Determine the (x, y) coordinate at the center of the cell enclosing the given text.  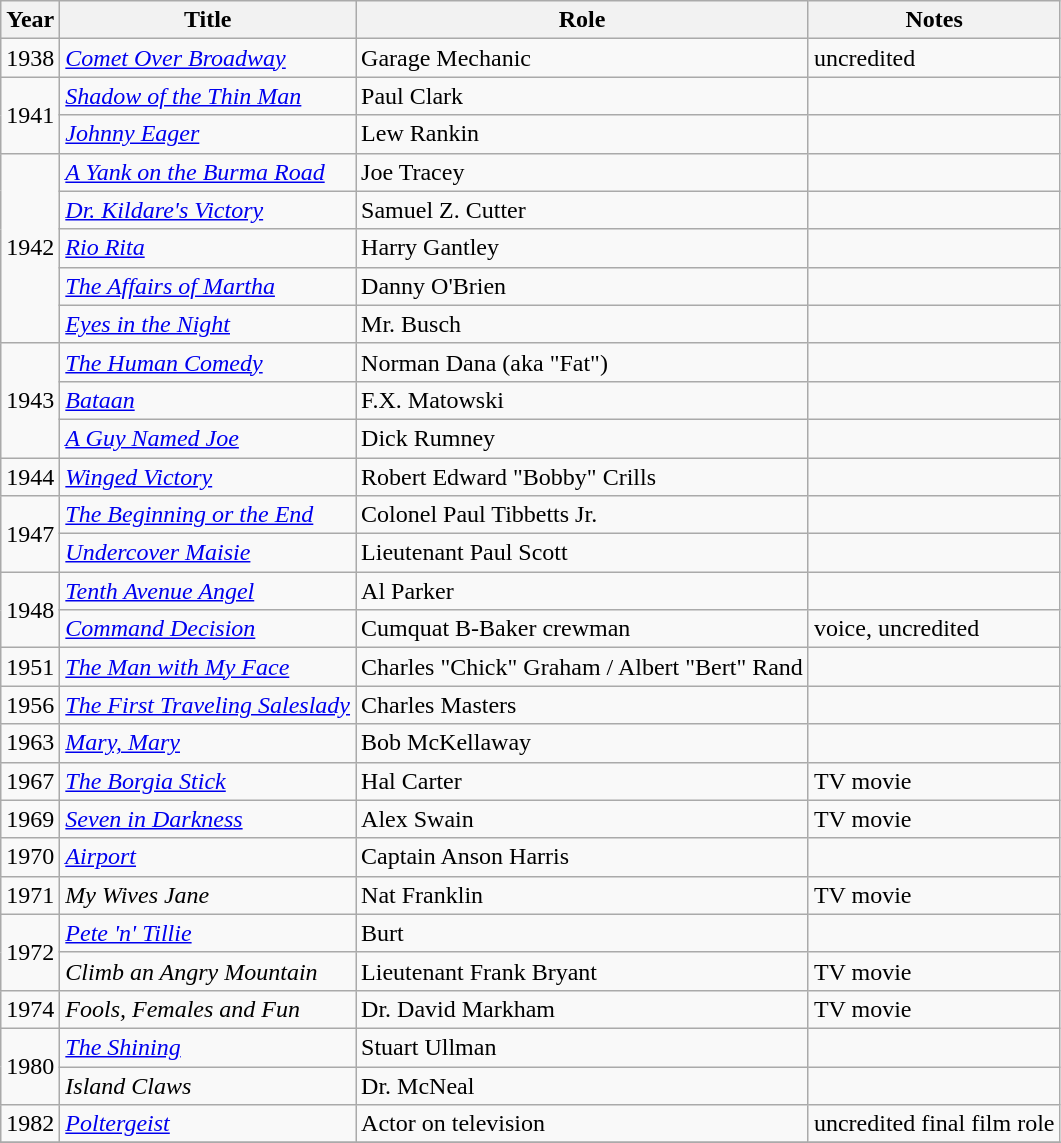
Joe Tracey (582, 172)
My Wives Jane (208, 895)
Mr. Busch (582, 324)
1971 (30, 895)
1951 (30, 667)
A Guy Named Joe (208, 438)
The Affairs of Martha (208, 286)
1970 (30, 857)
Cumquat B-Baker crewman (582, 629)
Stuart Ullman (582, 1047)
1980 (30, 1066)
Shadow of the Thin Man (208, 96)
Dr. David Markham (582, 1009)
Garage Mechanic (582, 58)
Eyes in the Night (208, 324)
Dr. McNeal (582, 1085)
Norman Dana (aka "Fat") (582, 362)
Colonel Paul Tibbetts Jr. (582, 515)
1982 (30, 1124)
A Yank on the Burma Road (208, 172)
1974 (30, 1009)
Al Parker (582, 591)
Actor on television (582, 1124)
Captain Anson Harris (582, 857)
1947 (30, 534)
Poltergeist (208, 1124)
Robert Edward "Bobby" Crills (582, 477)
Rio Rita (208, 248)
Winged Victory (208, 477)
Danny O'Brien (582, 286)
Johnny Eager (208, 134)
Tenth Avenue Angel (208, 591)
uncredited final film role (934, 1124)
1969 (30, 819)
voice, uncredited (934, 629)
Dick Rumney (582, 438)
Seven in Darkness (208, 819)
Dr. Kildare's Victory (208, 210)
Airport (208, 857)
Lieutenant Paul Scott (582, 553)
F.X. Matowski (582, 400)
The Human Comedy (208, 362)
Nat Franklin (582, 895)
Mary, Mary (208, 743)
Harry Gantley (582, 248)
1956 (30, 705)
Fools, Females and Fun (208, 1009)
1963 (30, 743)
Notes (934, 20)
Pete 'n' Tillie (208, 933)
Year (30, 20)
The Shining (208, 1047)
Samuel Z. Cutter (582, 210)
Command Decision (208, 629)
The Man with My Face (208, 667)
1967 (30, 781)
Bataan (208, 400)
Charles Masters (582, 705)
Paul Clark (582, 96)
1938 (30, 58)
Island Claws (208, 1085)
Lew Rankin (582, 134)
The First Traveling Saleslady (208, 705)
1948 (30, 610)
Comet Over Broadway (208, 58)
Role (582, 20)
1942 (30, 248)
1943 (30, 400)
Title (208, 20)
1972 (30, 952)
Alex Swain (582, 819)
Charles "Chick" Graham / Albert "Bert" Rand (582, 667)
The Borgia Stick (208, 781)
1944 (30, 477)
Climb an Angry Mountain (208, 971)
1941 (30, 115)
Lieutenant Frank Bryant (582, 971)
Bob McKellaway (582, 743)
uncredited (934, 58)
The Beginning or the End (208, 515)
Hal Carter (582, 781)
Undercover Maisie (208, 553)
Burt (582, 933)
